Return the [x, y] coordinate for the center point of the cell that contains the specified text.  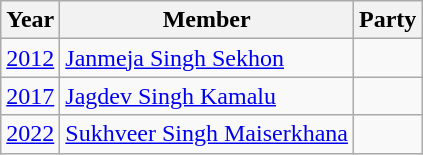
2012 [30, 58]
Party [387, 20]
Jagdev Singh Kamalu [207, 96]
Member [207, 20]
2017 [30, 96]
Sukhveer Singh Maiserkhana [207, 134]
2022 [30, 134]
Year [30, 20]
Janmeja Singh Sekhon [207, 58]
